Capture the cell that displays the provided text and extract its [X, Y] central coordinate. 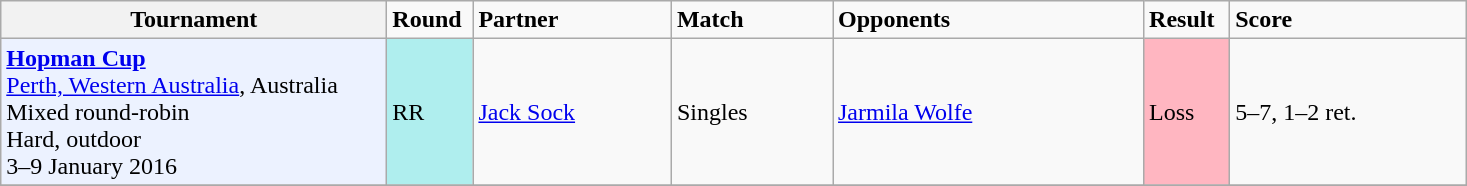
RR [430, 112]
Result [1187, 20]
Round [430, 20]
Match [752, 20]
Tournament [194, 20]
Singles [752, 112]
Loss [1187, 112]
Partner [572, 20]
Hopman Cup Perth, Western Australia, AustraliaMixed round-robinHard, outdoor3–9 January 2016 [194, 112]
Score [1348, 20]
5–7, 1–2 ret. [1348, 112]
Opponents [988, 20]
Jarmila Wolfe [988, 112]
Jack Sock [572, 112]
